For the text-containing cell, return its midpoint in [x, y] coordinate format. 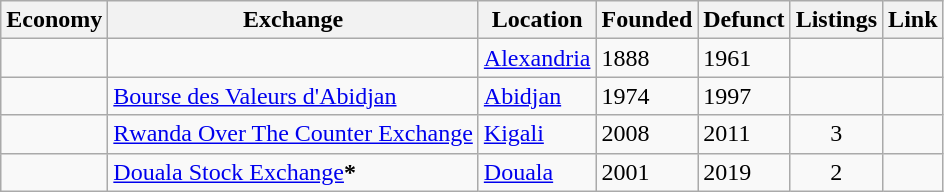
1974 [647, 96]
2008 [647, 134]
Douala Stock Exchange* [293, 172]
Location [537, 20]
Defunct [744, 20]
Douala [537, 172]
Founded [647, 20]
2001 [647, 172]
Economy [54, 20]
2011 [744, 134]
Exchange [293, 20]
2 [836, 172]
Bourse des Valeurs d'Abidjan [293, 96]
1961 [744, 58]
2019 [744, 172]
Alexandria [537, 58]
Kigali [537, 134]
Abidjan [537, 96]
1888 [647, 58]
3 [836, 134]
Link [913, 20]
Rwanda Over The Counter Exchange [293, 134]
1997 [744, 96]
Listings [836, 20]
